Return the (x, y) coordinate for the center point of the cell that contains the specified text.  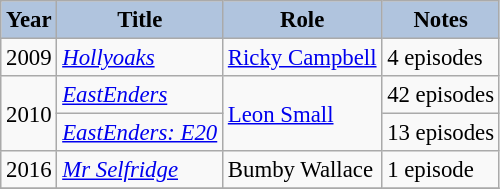
Title (140, 20)
Leon Small (302, 114)
Hollyoaks (140, 58)
EastEnders (140, 95)
42 episodes (441, 95)
2009 (29, 58)
EastEnders: E20 (140, 133)
Mr Selfridge (140, 170)
Role (302, 20)
4 episodes (441, 58)
Ricky Campbell (302, 58)
Notes (441, 20)
2010 (29, 114)
13 episodes (441, 133)
2016 (29, 170)
Bumby Wallace (302, 170)
1 episode (441, 170)
Year (29, 20)
